Find where the given text appears and provide that cell's center as [x, y] coordinate. 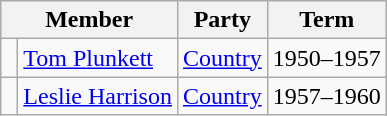
1950–1957 [326, 58]
Leslie Harrison [98, 96]
Member [90, 20]
Tom Plunkett [98, 58]
Term [326, 20]
Party [222, 20]
1957–1960 [326, 96]
